Scan for the cell matching the given text and deliver its (x, y) coordinate at center. 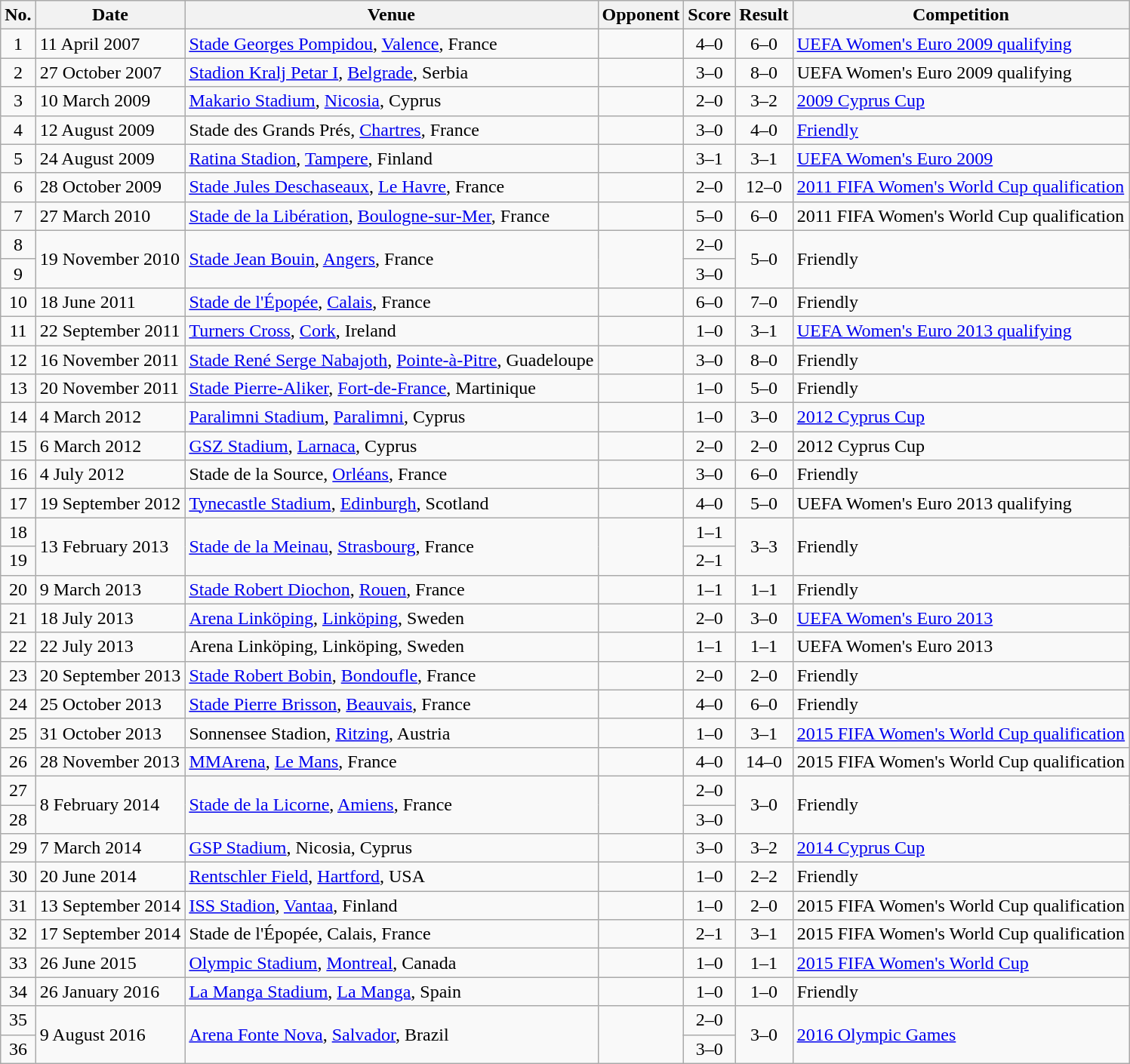
6 (18, 187)
Ratina Stadion, Tampere, Finland (391, 158)
7 (18, 216)
17 (18, 503)
22 September 2011 (110, 331)
Stade Jules Deschaseaux, Le Havre, France (391, 187)
5 (18, 158)
Turners Cross, Cork, Ireland (391, 331)
2014 Cyprus Cup (961, 848)
19 November 2010 (110, 259)
4 July 2012 (110, 475)
11 (18, 331)
No. (18, 15)
Competition (961, 15)
14–0 (764, 761)
4 (18, 130)
Venue (391, 15)
12–0 (764, 187)
Stade René Serge Nabajoth, Pointe-à-Pitre, Guadeloupe (391, 360)
26 June 2015 (110, 963)
Stade de la Libération, Boulogne-sur-Mer, France (391, 216)
Olympic Stadium, Montreal, Canada (391, 963)
13 February 2013 (110, 546)
Stadion Kralj Petar I, Belgrade, Serbia (391, 72)
Opponent (641, 15)
19 (18, 561)
8 (18, 244)
35 (18, 1020)
4 March 2012 (110, 417)
24 (18, 704)
9 (18, 273)
Paralimni Stadium, Paralimni, Cyprus (391, 417)
Result (764, 15)
22 (18, 647)
8 February 2014 (110, 804)
2015 FIFA Women's World Cup (961, 963)
Stade Pierre Brisson, Beauvais, France (391, 704)
Stade de la Licorne, Amiens, France (391, 804)
6 March 2012 (110, 446)
15 (18, 446)
18 June 2011 (110, 302)
21 (18, 618)
26 (18, 761)
Stade Robert Diochon, Rouen, France (391, 589)
14 (18, 417)
9 August 2016 (110, 1035)
9 March 2013 (110, 589)
UEFA Women's Euro 2009 (961, 158)
2–2 (764, 877)
2009 Cyprus Cup (961, 101)
10 (18, 302)
2 (18, 72)
Stade Jean Bouin, Angers, France (391, 259)
16 (18, 475)
Rentschler Field, Hartford, USA (391, 877)
Arena Fonte Nova, Salvador, Brazil (391, 1035)
Stade des Grands Prés, Chartres, France (391, 130)
Score (710, 15)
Stade de la Meinau, Strasbourg, France (391, 546)
28 October 2009 (110, 187)
28 (18, 819)
17 September 2014 (110, 934)
20 November 2011 (110, 389)
Tynecastle Stadium, Edinburgh, Scotland (391, 503)
36 (18, 1049)
24 August 2009 (110, 158)
12 (18, 360)
La Manga Stadium, La Manga, Spain (391, 992)
28 November 2013 (110, 761)
27 October 2007 (110, 72)
20 (18, 589)
13 (18, 389)
3 (18, 101)
Date (110, 15)
27 (18, 790)
31 October 2013 (110, 733)
MMArena, Le Mans, France (391, 761)
ISS Stadion, Vantaa, Finland (391, 906)
29 (18, 848)
7–0 (764, 302)
26 January 2016 (110, 992)
16 November 2011 (110, 360)
GSZ Stadium, Larnaca, Cyprus (391, 446)
3–3 (764, 546)
7 March 2014 (110, 848)
32 (18, 934)
23 (18, 675)
19 September 2012 (110, 503)
10 March 2009 (110, 101)
Stade Robert Bobin, Bondoufle, France (391, 675)
20 June 2014 (110, 877)
31 (18, 906)
30 (18, 877)
34 (18, 992)
Makario Stadium, Nicosia, Cyprus (391, 101)
Sonnensee Stadion, Ritzing, Austria (391, 733)
18 (18, 532)
GSP Stadium, Nicosia, Cyprus (391, 848)
27 March 2010 (110, 216)
2016 Olympic Games (961, 1035)
12 August 2009 (110, 130)
22 July 2013 (110, 647)
20 September 2013 (110, 675)
18 July 2013 (110, 618)
Stade de la Source, Orléans, France (391, 475)
33 (18, 963)
25 October 2013 (110, 704)
1 (18, 44)
11 April 2007 (110, 44)
Stade Pierre-Aliker, Fort-de-France, Martinique (391, 389)
Stade Georges Pompidou, Valence, France (391, 44)
25 (18, 733)
13 September 2014 (110, 906)
